From the cell containing the given text, extract its center point as [X, Y] coordinate. 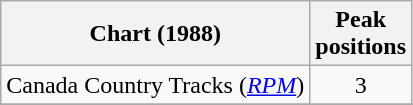
3 [361, 85]
Chart (1988) [156, 34]
Peakpositions [361, 34]
Canada Country Tracks (RPM) [156, 85]
